Pinpoint the cell where the given text exists, returning its [X, Y] midpoint coordinate. 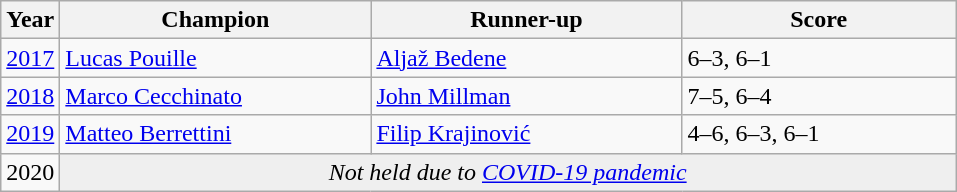
Score [819, 20]
Aljaž Bedene [526, 58]
Lucas Pouille [216, 58]
John Millman [526, 96]
Filip Krajinović [526, 134]
2020 [30, 172]
Marco Cecchinato [216, 96]
Champion [216, 20]
Not held due to COVID-19 pandemic [508, 172]
7–5, 6–4 [819, 96]
6–3, 6–1 [819, 58]
2019 [30, 134]
Runner-up [526, 20]
2018 [30, 96]
Year [30, 20]
2017 [30, 58]
4–6, 6–3, 6–1 [819, 134]
Matteo Berrettini [216, 134]
